Locate the cell with the specified text and output its [X, Y] center coordinate. 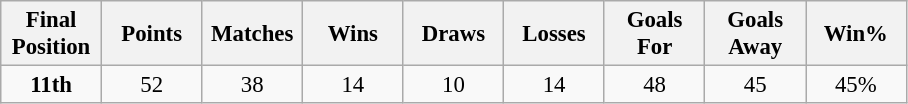
Matches [252, 34]
Points [152, 34]
Losses [554, 34]
10 [454, 85]
Wins [354, 34]
Final Position [52, 34]
11th [52, 85]
48 [654, 85]
45 [756, 85]
Win% [856, 34]
52 [152, 85]
38 [252, 85]
45% [856, 85]
Goals For [654, 34]
Draws [454, 34]
Goals Away [756, 34]
